From the cell containing the given text, extract its center point as [X, Y] coordinate. 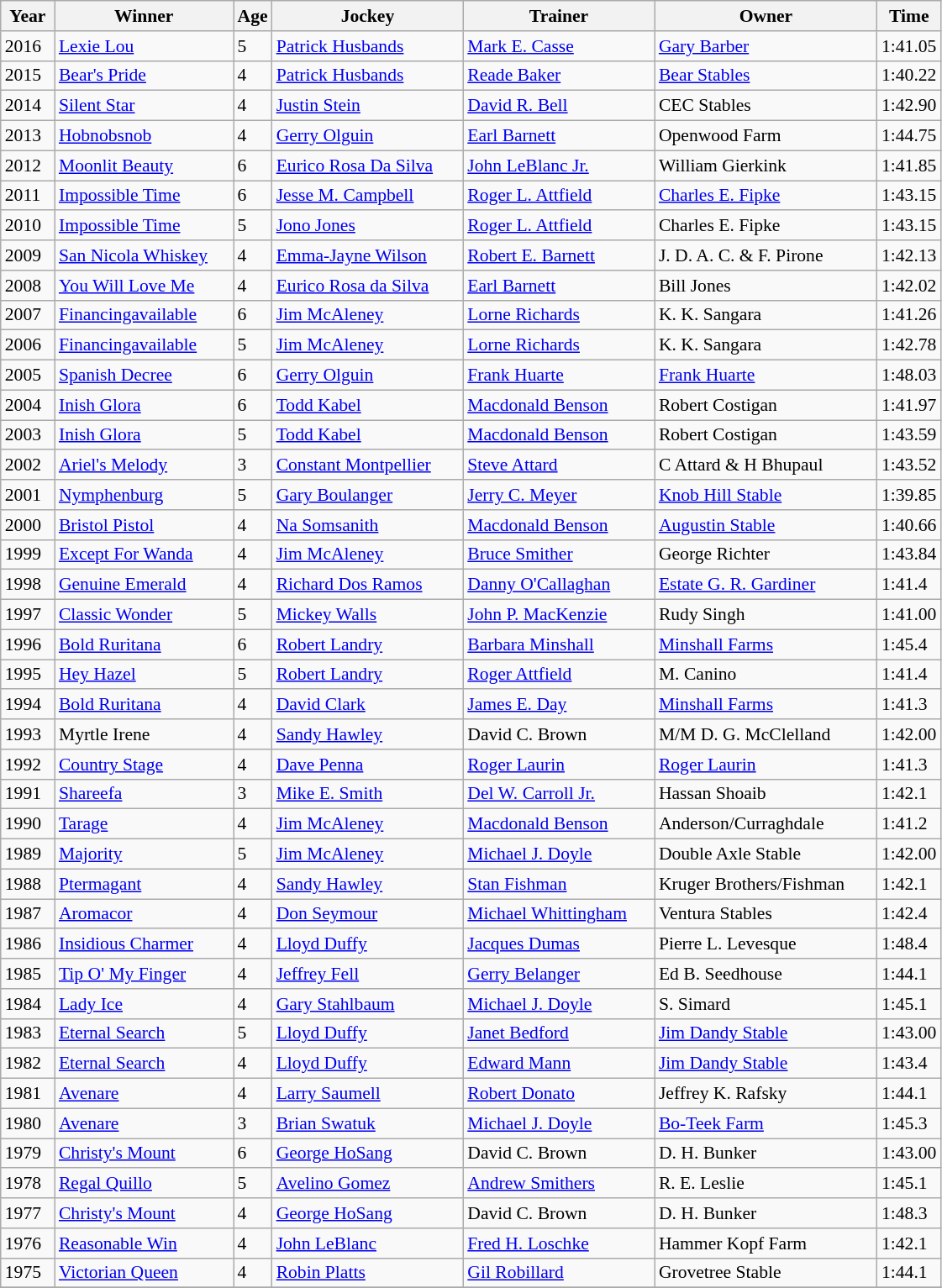
Myrtle Irene [145, 734]
2016 [28, 46]
1980 [28, 1123]
Lady Ice [145, 1004]
Genuine Emerald [145, 585]
Richard Dos Ramos [368, 585]
Time [909, 16]
Silent Star [145, 106]
Shareefa [145, 794]
M/M D. G. McClelland [766, 734]
1993 [28, 734]
1:39.85 [909, 495]
Bo-Teek Farm [766, 1123]
Stan Fishman [559, 884]
2006 [28, 345]
C Attard & H Bhupaul [766, 465]
Jockey [368, 16]
2004 [28, 405]
M. Canino [766, 675]
David R. Bell [559, 106]
Victorian Queen [145, 1273]
1:41.85 [909, 166]
Bristol Pistol [145, 525]
Fred H. Loschke [559, 1243]
John LeBlanc Jr. [559, 166]
Michael Whittingham [559, 914]
Janet Bedford [559, 1033]
2007 [28, 315]
1995 [28, 675]
Moonlit Beauty [145, 166]
Jono Jones [368, 226]
1985 [28, 974]
William Gierkink [766, 166]
Mickey Walls [368, 615]
Nymphenburg [145, 495]
Gerry Belanger [559, 974]
Year [28, 16]
1:41.97 [909, 405]
Ptermagant [145, 884]
Openwood Farm [766, 136]
Regal Quillo [145, 1184]
1:41.00 [909, 615]
Tarage [145, 824]
Eurico Rosa da Silva [368, 286]
Reade Baker [559, 76]
Hassan Shoaib [766, 794]
Spanish Decree [145, 376]
Anderson/Curraghdale [766, 824]
1975 [28, 1273]
1:48.4 [909, 944]
1978 [28, 1184]
1984 [28, 1004]
1992 [28, 765]
1988 [28, 884]
Bruce Smither [559, 555]
Jeffrey K. Rafsky [766, 1094]
John LeBlanc [368, 1243]
Eurico Rosa Da Silva [368, 166]
Lexie Lou [145, 46]
1:48.03 [909, 376]
1:48.3 [909, 1213]
1999 [28, 555]
1991 [28, 794]
1994 [28, 705]
Gary Boulanger [368, 495]
Larry Saumell [368, 1094]
Reasonable Win [145, 1243]
Ariel's Melody [145, 465]
2003 [28, 435]
1:43.84 [909, 555]
1987 [28, 914]
2010 [28, 226]
1:44.75 [909, 136]
1:41.2 [909, 824]
Estate G. R. Gardiner [766, 585]
1990 [28, 824]
Except For Wanda [145, 555]
Tip O' My Finger [145, 974]
Jerry C. Meyer [559, 495]
Gary Stahlbaum [368, 1004]
1981 [28, 1094]
Owner [766, 16]
Emma-Jayne Wilson [368, 255]
Constant Montpellier [368, 465]
Bear Stables [766, 76]
Jesse M. Campbell [368, 196]
David Clark [368, 705]
1979 [28, 1154]
J. D. A. C. & F. Pirone [766, 255]
Age [253, 16]
1:41.26 [909, 315]
Winner [145, 16]
S. Simard [766, 1004]
Andrew Smithers [559, 1184]
Knob Hill Stable [766, 495]
Roger Attfield [559, 675]
2008 [28, 286]
Avelino Gomez [368, 1184]
Gary Barber [766, 46]
1:42.78 [909, 345]
1977 [28, 1213]
Rudy Singh [766, 615]
Pierre L. Levesque [766, 944]
Majority [145, 854]
Danny O'Callaghan [559, 585]
2000 [28, 525]
1:40.22 [909, 76]
1:42.13 [909, 255]
1:41.05 [909, 46]
1983 [28, 1033]
Del W. Carroll Jr. [559, 794]
2005 [28, 376]
Gil Robillard [559, 1273]
Brian Swatuk [368, 1123]
CEC Stables [766, 106]
1997 [28, 615]
1998 [28, 585]
1:42.90 [909, 106]
Bear's Pride [145, 76]
2012 [28, 166]
1986 [28, 944]
2011 [28, 196]
1996 [28, 644]
Double Axle Stable [766, 854]
Grovetree Stable [766, 1273]
1:43.52 [909, 465]
1:45.4 [909, 644]
1982 [28, 1064]
Ed B. Seedhouse [766, 974]
2001 [28, 495]
Mark E. Casse [559, 46]
1:40.66 [909, 525]
Hammer Kopf Farm [766, 1243]
Jacques Dumas [559, 944]
Country Stage [145, 765]
Classic Wonder [145, 615]
R. E. Leslie [766, 1184]
2015 [28, 76]
1:42.02 [909, 286]
Barbara Minshall [559, 644]
Trainer [559, 16]
James E. Day [559, 705]
Hobnobsnob [145, 136]
Dave Penna [368, 765]
Ventura Stables [766, 914]
You Will Love Me [145, 286]
Robin Platts [368, 1273]
1:43.59 [909, 435]
Kruger Brothers/Fishman [766, 884]
Justin Stein [368, 106]
Hey Hazel [145, 675]
2002 [28, 465]
1976 [28, 1243]
Robert Donato [559, 1094]
Steve Attard [559, 465]
1:43.4 [909, 1064]
2013 [28, 136]
San Nicola Whiskey [145, 255]
George Richter [766, 555]
Don Seymour [368, 914]
2009 [28, 255]
2014 [28, 106]
Bill Jones [766, 286]
Aromacor [145, 914]
Augustin Stable [766, 525]
Mike E. Smith [368, 794]
Edward Mann [559, 1064]
John P. MacKenzie [559, 615]
Robert E. Barnett [559, 255]
1:42.4 [909, 914]
1:45.3 [909, 1123]
Jeffrey Fell [368, 974]
Na Somsanith [368, 525]
1989 [28, 854]
Insidious Charmer [145, 944]
